Detect which cell encompasses the target text, then output its (X, Y) center coordinate. 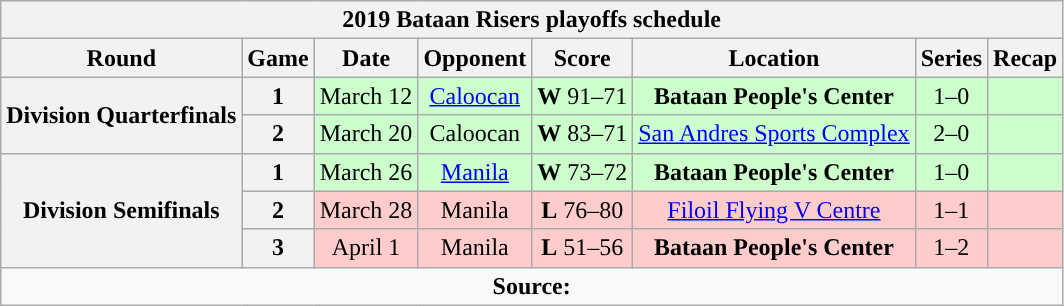
March 28 (366, 210)
W 83–71 (582, 134)
Division Quarterfinals (122, 115)
Game (278, 58)
2019 Bataan Risers playoffs schedule (532, 20)
San Andres Sports Complex (774, 134)
Division Semifinals (122, 210)
L 51–56 (582, 248)
W 91–71 (582, 96)
Filoil Flying V Centre (774, 210)
Location (774, 58)
Recap (1026, 58)
Date (366, 58)
Opponent (475, 58)
1–2 (951, 248)
3 (278, 248)
March 20 (366, 134)
Source: (532, 286)
March 12 (366, 96)
W 73–72 (582, 172)
Series (951, 58)
Round (122, 58)
L 76–80 (582, 210)
2–0 (951, 134)
1–1 (951, 210)
Score (582, 58)
April 1 (366, 248)
March 26 (366, 172)
